Scan for the cell matching the given text and deliver its [x, y] coordinate at center. 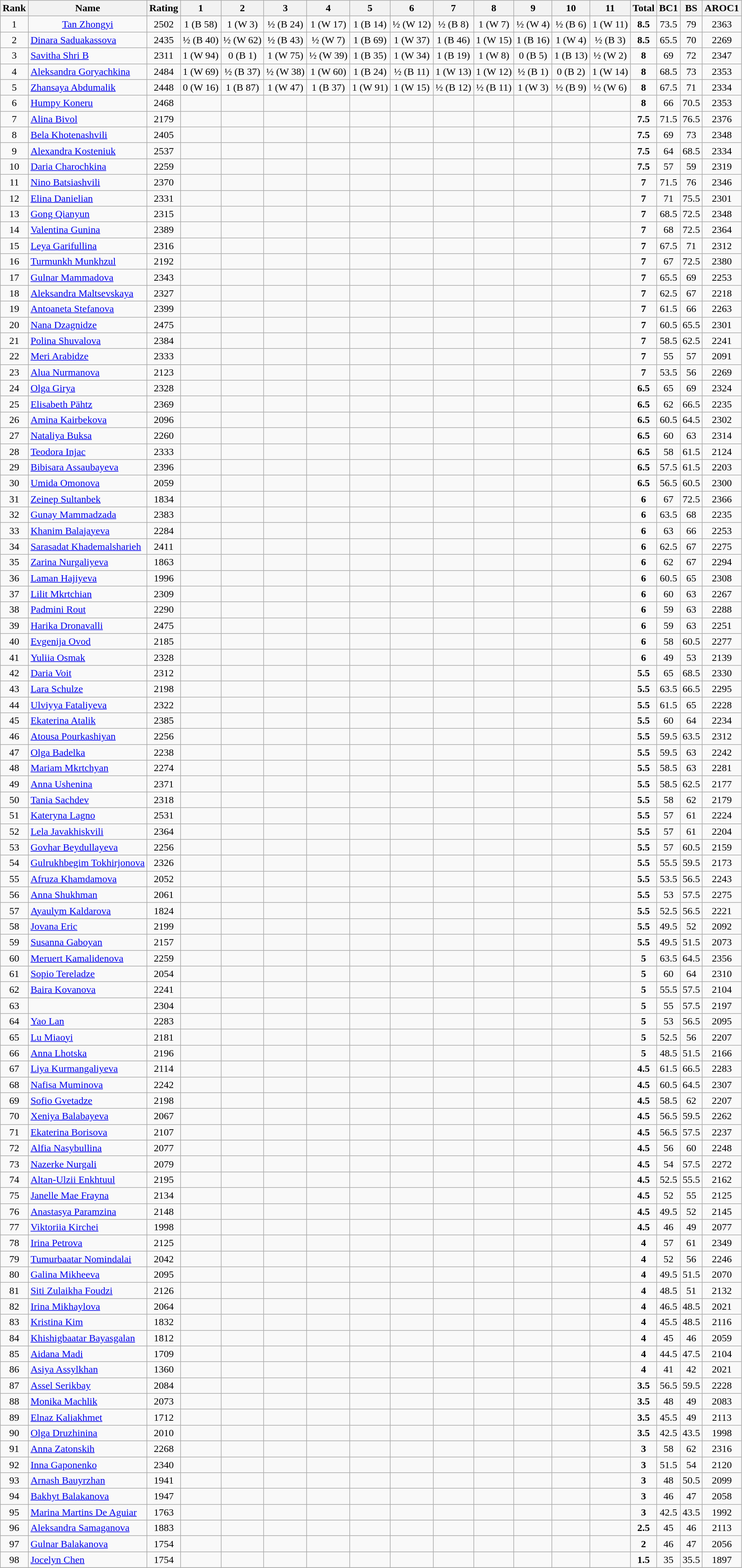
2058 [722, 1496]
Baira Kovanova [88, 990]
Jovana Eric [88, 926]
Monika Machlik [88, 1401]
2079 [163, 1164]
Alua Nurmanova [88, 372]
Khanim Balajayeva [88, 531]
2116 [722, 1322]
Viktoriia Kirchei [88, 1227]
1883 [163, 1528]
Elnaz Kaliakhmet [88, 1417]
Amina Kairbekova [88, 420]
1996 [163, 578]
1 (W 34) [412, 56]
73.5 [668, 24]
19 [14, 309]
2162 [722, 1180]
33 [14, 531]
1 (W 13) [453, 72]
1 (W 37) [412, 40]
Irina Petrova [88, 1243]
2132 [722, 1291]
1 (W 69) [200, 72]
Ekaterina Borisova [88, 1132]
26 [14, 420]
2177 [722, 784]
2148 [163, 1212]
1 (B 24) [370, 72]
Valentina Gunina [88, 230]
2166 [722, 1053]
88 [14, 1401]
1 (W 14) [610, 72]
1 (B 13) [571, 56]
2371 [163, 784]
23 [14, 372]
Olga Girya [88, 388]
95 [14, 1512]
2.5 [644, 1528]
2221 [722, 910]
1 (B 16) [533, 40]
2204 [722, 831]
Leya Garifullina [88, 246]
2327 [163, 293]
Total [644, 8]
2330 [722, 673]
Bakhyt Balakanova [88, 1496]
85 [14, 1354]
1 (W 17) [329, 24]
½ (B 8) [453, 24]
Khishigbaatar Bayasgalan [88, 1338]
27 [14, 435]
Meruert Kamalidenova [88, 958]
77 [14, 1227]
2405 [163, 135]
47.5 [691, 1354]
½ (W 2) [610, 56]
2314 [722, 435]
Turmunkh Munkhzul [88, 262]
70.5 [691, 103]
2120 [722, 1464]
50.5 [691, 1481]
Inna Gaponenko [88, 1464]
1763 [163, 1512]
½ (B 3) [610, 40]
2399 [163, 309]
75 [14, 1195]
40 [14, 641]
2114 [163, 1069]
Tumurbaatar Nomindalai [88, 1259]
30 [14, 483]
2281 [722, 768]
Anna Shukhman [88, 895]
1941 [163, 1481]
2484 [163, 72]
2343 [163, 277]
2099 [722, 1481]
Bela Khotenashvili [88, 135]
Bibisara Assaubayeva [88, 467]
Ulviyya Fataliyeva [88, 705]
BS [691, 8]
Alexandra Kosteniuk [88, 151]
½ (B 12) [453, 87]
½ (W 4) [533, 24]
86 [14, 1370]
BC1 [668, 8]
2145 [722, 1212]
82 [14, 1306]
75.5 [691, 198]
1834 [163, 499]
2123 [163, 372]
½ (B 40) [200, 40]
2192 [163, 262]
Anna Ushenina [88, 784]
2134 [163, 1195]
2262 [722, 1116]
2064 [163, 1306]
2385 [163, 721]
Gunay Mammadzada [88, 515]
Lela Javakhiskvili [88, 831]
93 [14, 1481]
1812 [163, 1338]
Alfia Nasybullina [88, 1148]
Aleksandra Goryachkina [88, 72]
2304 [163, 1006]
Sopio Tereladze [88, 974]
Aidana Madi [88, 1354]
½ (W 12) [412, 24]
1 (B 46) [453, 40]
18 [14, 293]
34 [14, 547]
Yao Lan [88, 1021]
29 [14, 467]
2251 [722, 626]
1 (B 35) [370, 56]
Afruza Khamdamova [88, 879]
AROC1 [722, 8]
1863 [163, 562]
½ (W 62) [242, 40]
2268 [163, 1449]
89 [14, 1417]
2537 [163, 151]
2272 [722, 1164]
24 [14, 388]
Aleksandra Maltsevskaya [88, 293]
Zeinep Sultanbek [88, 499]
2300 [722, 483]
2234 [722, 721]
Anna Zatonskih [88, 1449]
Mariam Mkrtchyan [88, 768]
96 [14, 1528]
44.5 [668, 1354]
Lu Miaoyi [88, 1037]
2096 [163, 420]
2349 [722, 1243]
87 [14, 1385]
Nino Batsiashvili [88, 182]
74 [14, 1180]
Nazerke Nurgali [88, 1164]
2203 [722, 467]
2290 [163, 610]
Laman Hajiyeva [88, 578]
2246 [722, 1259]
2248 [722, 1148]
Marina Martins De Aguiar [88, 1512]
1.5 [644, 1560]
2157 [163, 942]
½ (B 1) [533, 72]
Rank [14, 8]
97 [14, 1544]
83 [14, 1322]
2295 [722, 689]
Galina Mikheeva [88, 1275]
½ (W 7) [329, 40]
2322 [163, 705]
Gulnar Balakanova [88, 1544]
2197 [722, 1006]
2070 [722, 1275]
Elisabeth Pähtz [88, 404]
Tan Zhongyi [88, 24]
1709 [163, 1354]
1 (W 11) [610, 24]
Janelle Mae Frayna [88, 1195]
2311 [163, 56]
Liya Kurmangaliyeva [88, 1069]
2309 [163, 594]
2315 [163, 214]
2356 [722, 958]
2084 [163, 1385]
1 (W 4) [571, 40]
½ (B 37) [242, 72]
2294 [722, 562]
2181 [163, 1037]
2310 [722, 974]
1 (W 12) [494, 72]
36 [14, 578]
Harika Dronavalli [88, 626]
Elina Danielian [88, 198]
2369 [163, 404]
Zhansaya Abdumalik [88, 87]
Nataliya Buksa [88, 435]
2173 [722, 863]
2347 [722, 56]
43 [14, 689]
1712 [163, 1417]
2376 [722, 119]
Zarina Nurgaliyeva [88, 562]
Kateryna Lagno [88, 816]
1 (W 91) [370, 87]
½ (B 6) [571, 24]
2277 [722, 641]
2052 [163, 879]
Antoaneta Stefanova [88, 309]
2435 [163, 40]
Olga Druzhinina [88, 1433]
39 [14, 626]
Olga Badelka [88, 752]
2243 [722, 879]
2383 [163, 515]
2199 [163, 926]
1 (B 58) [200, 24]
20 [14, 325]
Meri Arabidze [88, 356]
1 (B 14) [370, 24]
1992 [722, 1512]
32 [14, 515]
Daria Voit [88, 673]
Gulnar Mammadova [88, 277]
Umida Omonova [88, 483]
80 [14, 1275]
2346 [722, 182]
Govhar Beydullayeva [88, 847]
Atousa Pourkashiyan [88, 737]
2324 [722, 388]
2319 [722, 166]
12 [14, 198]
2042 [163, 1259]
2139 [722, 657]
2340 [163, 1464]
1 (W 8) [494, 56]
2067 [163, 1116]
38 [14, 610]
0 (B 5) [533, 56]
Assel Serikbay [88, 1385]
Arnash Bauyrzhan [88, 1481]
Yuliia Osmak [88, 657]
2267 [722, 594]
½ (B 9) [571, 87]
2224 [722, 816]
13 [14, 214]
2468 [163, 103]
Nana Dzagnidze [88, 325]
2126 [163, 1291]
2107 [163, 1132]
2307 [722, 1085]
Humpy Koneru [88, 103]
Dinara Saduakassova [88, 40]
Sofio Gvetadze [88, 1101]
17 [14, 277]
14 [14, 230]
2010 [163, 1433]
2531 [163, 816]
Gulrukhbegim Tokhirjonova [88, 863]
Jocelyn Chen [88, 1560]
1947 [163, 1496]
78 [14, 1243]
1897 [722, 1560]
1 (B 19) [453, 56]
0 (W 16) [200, 87]
15 [14, 246]
25 [14, 404]
16 [14, 262]
Sarasadat Khademalsharieh [88, 547]
21 [14, 341]
2056 [722, 1544]
2195 [163, 1180]
Xeniya Balabayeva [88, 1116]
2502 [163, 24]
1 (W 7) [494, 24]
2092 [722, 926]
98 [14, 1560]
Susanna Gaboyan [88, 942]
2124 [722, 451]
1 (B 37) [329, 87]
37 [14, 594]
Kristina Kim [88, 1322]
2185 [163, 641]
Siti Zulaikha Foudzi [88, 1291]
2260 [163, 435]
2284 [163, 531]
½ (B 43) [285, 40]
2302 [722, 420]
2363 [722, 24]
35.5 [691, 1560]
92 [14, 1464]
2083 [722, 1401]
Altan-Ulzii Enkhtuul [88, 1180]
2366 [722, 499]
2331 [163, 198]
2326 [163, 863]
1 (W 75) [285, 56]
Alina Bivol [88, 119]
94 [14, 1496]
22 [14, 356]
2384 [163, 341]
Savitha Shri B [88, 56]
2274 [163, 768]
2159 [722, 847]
½ (B 24) [285, 24]
2411 [163, 547]
90 [14, 1433]
Asiya Assylkhan [88, 1370]
2318 [163, 800]
28 [14, 451]
Aleksandra Samaganova [88, 1528]
2091 [722, 356]
Polina Shuvalova [88, 341]
1 (W 60) [329, 72]
Anna Lhotska [88, 1053]
1 (B 87) [242, 87]
2218 [722, 293]
2380 [722, 262]
Evgenija Ovod [88, 641]
Tania Sachdev [88, 800]
Irina Mikhaylova [88, 1306]
Daria Charochkina [88, 166]
2370 [163, 182]
1832 [163, 1322]
Nafisa Muminova [88, 1085]
2054 [163, 974]
½ (W 39) [329, 56]
2288 [722, 610]
1 (W 94) [200, 56]
84 [14, 1338]
0 (B 1) [242, 56]
Ekaterina Atalik [88, 721]
31 [14, 499]
2196 [163, 1053]
91 [14, 1449]
½ (W 6) [610, 87]
50 [14, 800]
81 [14, 1291]
1 (B 69) [370, 40]
Gong Qianyun [88, 214]
1 (W 47) [285, 87]
Lilit Mkrtchian [88, 594]
Rating [163, 8]
76.5 [691, 119]
Anastasya Paramzina [88, 1212]
2389 [163, 230]
44 [14, 705]
0 (B 2) [571, 72]
1360 [163, 1370]
2308 [722, 578]
46.5 [668, 1306]
2396 [163, 467]
2263 [722, 309]
2061 [163, 895]
Teodora Injac [88, 451]
Lara Schulze [88, 689]
2448 [163, 87]
1824 [163, 910]
Ayaulym Kaldarova [88, 910]
½ (W 38) [285, 72]
2237 [722, 1132]
Padmini Rout [88, 610]
Name [88, 8]
2238 [163, 752]
